Identify which cell holds the provided text, then report its [X, Y] central coordinate. 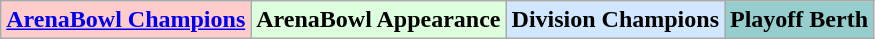
Division Champions [615, 20]
ArenaBowl Champions [126, 20]
Playoff Berth [798, 20]
ArenaBowl Appearance [378, 20]
